Locate the cell with the specified text and output its (x, y) center coordinate. 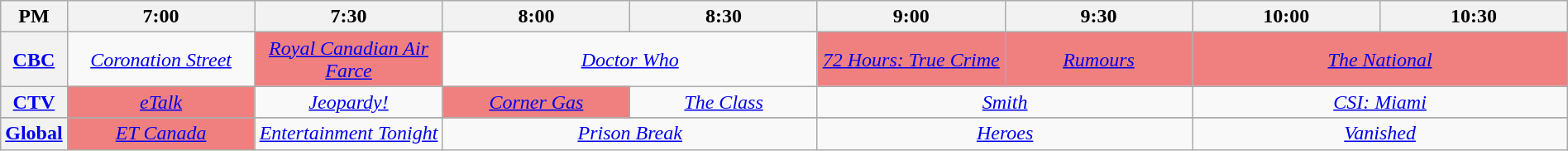
Heroes (1004, 134)
9:30 (1098, 17)
72 Hours: True Crime (911, 60)
7:00 (160, 17)
Jeopardy! (349, 102)
Smith (1004, 102)
10:00 (1287, 17)
Global (34, 134)
ET Canada (160, 134)
PM (34, 17)
CSI: Miami (1379, 102)
Rumours (1098, 60)
The Class (724, 102)
7:30 (349, 17)
10:30 (1474, 17)
CTV (34, 102)
9:00 (911, 17)
Corner Gas (536, 102)
8:00 (536, 17)
Royal Canadian Air Farce (349, 60)
8:30 (724, 17)
The National (1379, 60)
Entertainment Tonight (349, 134)
eTalk (160, 102)
Vanished (1379, 134)
Coronation Street (160, 60)
Doctor Who (630, 60)
CBC (34, 60)
Prison Break (630, 134)
